For the text-containing cell, return its midpoint in (X, Y) coordinate format. 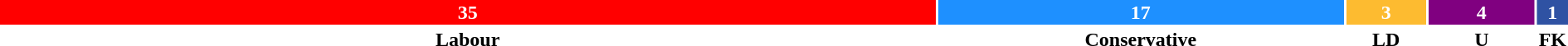
17 (1140, 12)
1 (1553, 12)
4 (1482, 12)
35 (468, 12)
3 (1385, 12)
